Identify which cell holds the provided text, then report its (x, y) central coordinate. 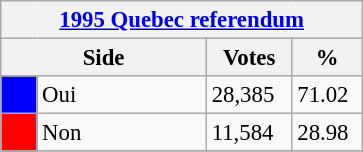
28.98 (328, 133)
Oui (122, 95)
28,385 (249, 95)
Non (122, 133)
11,584 (249, 133)
1995 Quebec referendum (182, 20)
% (328, 58)
71.02 (328, 95)
Votes (249, 58)
Side (104, 58)
